Scan for the cell matching the given text and deliver its (x, y) coordinate at center. 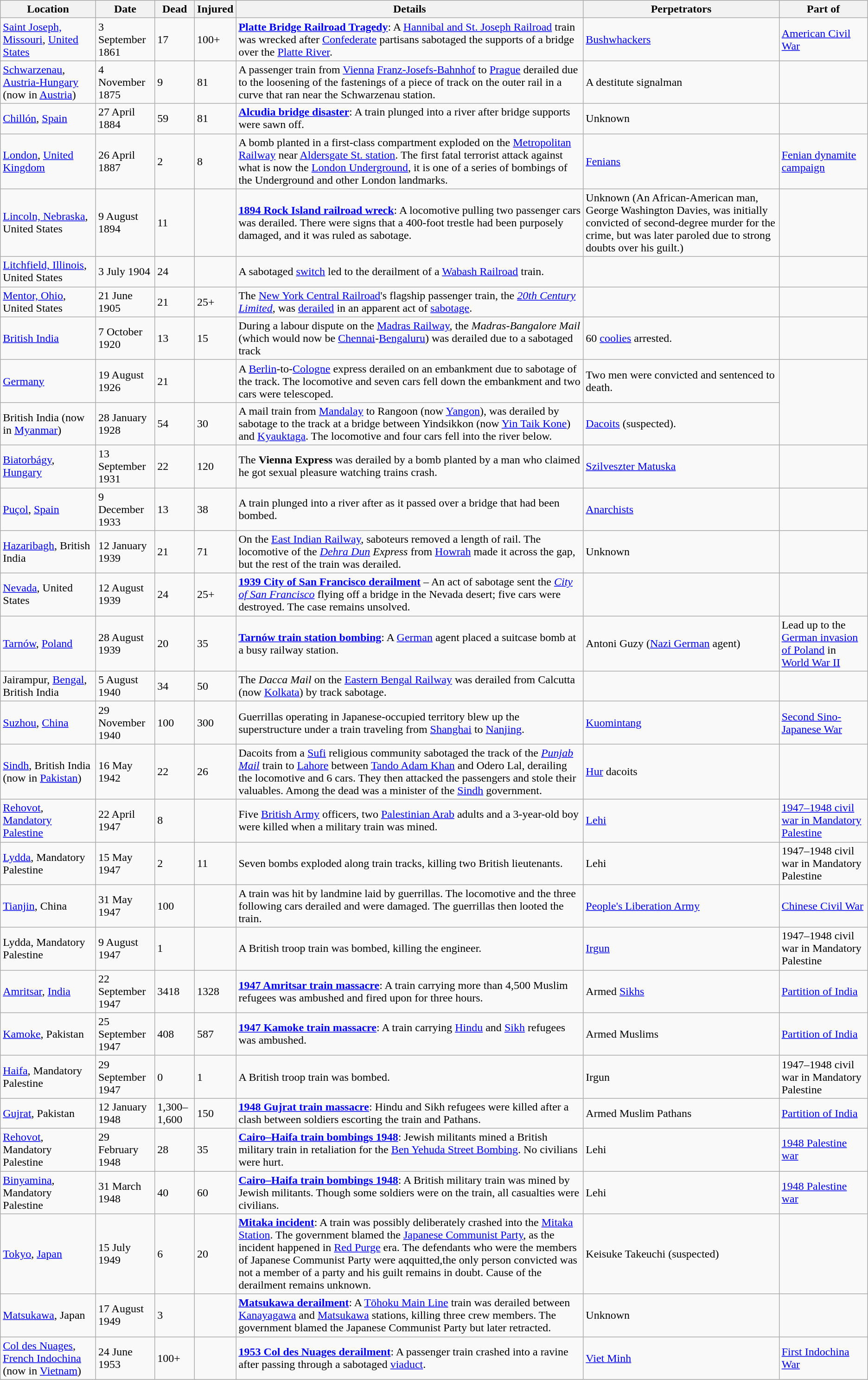
3 (175, 1316)
Binyamina, Mandatory Palestine (48, 1192)
408 (175, 1034)
4 November 1875 (125, 82)
A destitute signalman (681, 82)
First Indochina War (823, 1358)
Schwarzenau, Austria-Hungary (now in Austria) (48, 82)
A sabotaged switch led to the derailment of a Wabash Railroad train. (410, 272)
Biatorbágy, Hungary (48, 466)
Germany (48, 381)
71 (215, 552)
0 (175, 1077)
150 (215, 1113)
3 September 1861 (125, 39)
American Civil War (823, 39)
A British troop train was bombed. (410, 1077)
Chillón, Spain (48, 119)
12 August 1939 (125, 595)
People's Liberation Army (681, 906)
15 May 1947 (125, 863)
59 (175, 119)
1,300–1,600 (175, 1113)
Jairampur, Bengal, British India (48, 687)
34 (175, 687)
17 (175, 39)
Injured (215, 9)
28 January 1928 (125, 424)
50 (215, 687)
9 August 1894 (125, 223)
Amritsar, India (48, 991)
Tarnów train station bombing: A German agent placed a suitcase bomb at a busy railway station. (410, 644)
3 July 1904 (125, 272)
Kamoke, Pakistan (48, 1034)
19 August 1926 (125, 381)
28 (175, 1149)
Details (410, 9)
29 November 1940 (125, 723)
Lincoln, Nebraska, United States (48, 223)
Bushwhackers (681, 39)
Kuomintang (681, 723)
Anarchists (681, 509)
40 (175, 1192)
Second Sino-Japanese War (823, 723)
Dacoits (suspected). (681, 424)
The Dacca Mail on the Eastern Bengal Railway was derailed from Calcutta (now Kolkata) by track sabotage. (410, 687)
Location (48, 9)
28 August 1939 (125, 644)
9 August 1947 (125, 949)
1947 Amritsar train massacre: A train carrying more than 4,500 Muslim refugees was ambushed and fired upon for three hours. (410, 991)
15 July 1949 (125, 1254)
Nevada, United States (48, 595)
21 June 1905 (125, 302)
60 coolies arrested. (681, 338)
Dead (175, 9)
24 June 1953 (125, 1358)
1328 (215, 991)
Szilveszter Matuska (681, 466)
27 April 1884 (125, 119)
12 January 1939 (125, 552)
Puçol, Spain (48, 509)
Lead up to the German invasion of Poland in World War II (823, 644)
38 (215, 509)
30 (215, 424)
A British troop train was bombed, killing the engineer. (410, 949)
29 February 1948 (125, 1149)
Fenian dynamite campaign (823, 161)
13 September 1931 (125, 466)
1947 Kamoke train massacre: A train carrying Hindu and Sikh refugees was ambushed. (410, 1034)
31 March 1948 (125, 1192)
The Vienna Express was derailed by a bomb planted by a man who claimed he got sexual pleasure watching trains crash. (410, 466)
Matsukawa, Japan (48, 1316)
British India (48, 338)
Keisuke Takeuchi (suspected) (681, 1254)
The New York Central Railroad's flagship passenger train, the 20th Century Limited, was derailed in an apparent act of sabotage. (410, 302)
Armed Muslims (681, 1034)
6 (175, 1254)
During a labour dispute on the Madras Railway, the Madras-Bangalore Mail (which would now be Chennai-Bengaluru) was derailed due to a sabotaged track (410, 338)
Antoni Guzy (Nazi German agent) (681, 644)
26 (215, 772)
54 (175, 424)
Two men were convicted and sentenced to death. (681, 381)
Date (125, 9)
Saint Joseph, Missouri, United States (48, 39)
Armed Sikhs (681, 991)
Litchfield, Illinois, United States (48, 272)
Tarnów, Poland (48, 644)
Suzhou, China (48, 723)
5 August 1940 (125, 687)
300 (215, 723)
31 May 1947 (125, 906)
60 (215, 1192)
120 (215, 466)
Armed Muslim Pathans (681, 1113)
Tokyo, Japan (48, 1254)
Sindh, British India (now in Pakistan) (48, 772)
Fenians (681, 161)
3418 (175, 991)
A train plunged into a river after as it passed over a bridge that had been bombed. (410, 509)
Viet Minh (681, 1358)
15 (215, 338)
Part of (823, 9)
1953 Col des Nuages derailment: A passenger train crashed into a ravine after passing through a sabotaged viaduct. (410, 1358)
587 (215, 1034)
26 April 1887 (125, 161)
9 December 1933 (125, 509)
9 (175, 82)
Tianjin, China (48, 906)
Seven bombs exploded along train tracks, killing two British lieutenants. (410, 863)
Col des Nuages, French Indochina (now in Vietnam) (48, 1358)
1948 Gujrat train massacre: Hindu and Sikh refugees were killed after a clash between soldiers escorting the train and Pathans. (410, 1113)
22 April 1947 (125, 821)
Haifa, Mandatory Palestine (48, 1077)
25 September 1947 (125, 1034)
London, United Kingdom (48, 161)
Gujrat, Pakistan (48, 1113)
Alcudia bridge disaster: A train plunged into a river after bridge supports were sawn off. (410, 119)
Guerrillas operating in Japanese-occupied territory blew up the superstructure under a train traveling from Shanghai to Nanjing. (410, 723)
British India (now in Myanmar) (48, 424)
Five British Army officers, two Palestinian Arab adults and a 3-year-old boy were killed when a military train was mined. (410, 821)
Mentor, Ohio, United States (48, 302)
29 September 1947 (125, 1077)
Hur dacoits (681, 772)
7 October 1920 (125, 338)
Hazaribagh, British India (48, 552)
17 August 1949 (125, 1316)
22 September 1947 (125, 991)
Chinese Civil War (823, 906)
16 May 1942 (125, 772)
12 January 1948 (125, 1113)
Perpetrators (681, 9)
